Determine the (X, Y) coordinate at the center of the cell enclosing the given text.  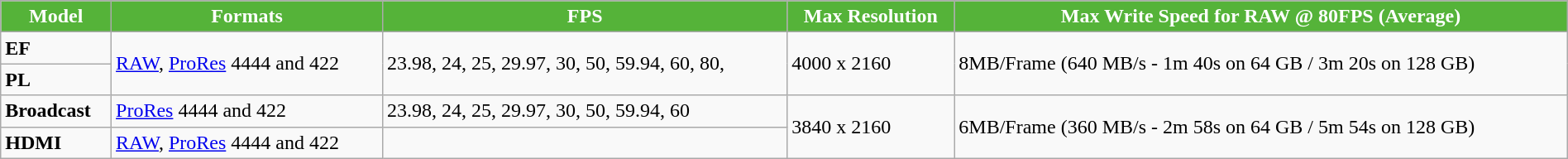
PL (56, 79)
Max Write Speed for RAW @ 80FPS (Average) (1260, 17)
8MB/Frame (640 MB/s - 1m 40s on 64 GB / 3m 20s on 128 GB) (1260, 64)
Formats (247, 17)
Model (56, 17)
Max Resolution (871, 17)
FPS (586, 17)
3840 x 2160 (871, 127)
23.98, 24, 25, 29.97, 30, 50, 59.94, 60, 80, (586, 64)
ProRes 4444 and 422 (247, 111)
23.98, 24, 25, 29.97, 30, 50, 59.94, 60 (586, 111)
HDMI (56, 142)
Broadcast (56, 111)
EF (56, 48)
4000 x 2160 (871, 64)
6MB/Frame (360 MB/s - 2m 58s on 64 GB / 5m 54s on 128 GB) (1260, 127)
